For the text-containing cell, return its midpoint in [X, Y] coordinate format. 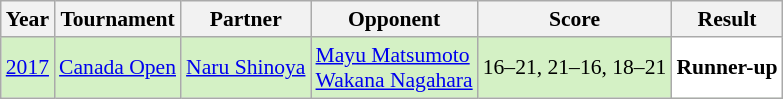
Canada Open [118, 68]
Partner [246, 19]
Runner-up [726, 68]
Result [726, 19]
Mayu Matsumoto Wakana Nagahara [394, 68]
16–21, 21–16, 18–21 [575, 68]
2017 [28, 68]
Score [575, 19]
Tournament [118, 19]
Naru Shinoya [246, 68]
Year [28, 19]
Opponent [394, 19]
